Return (X, Y) of the center of cell containing provided text 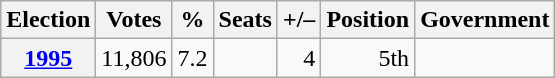
11,806 (134, 58)
7.2 (192, 58)
% (192, 20)
Seats (245, 20)
+/– (298, 20)
Government (485, 20)
Position (368, 20)
4 (298, 58)
Votes (134, 20)
1995 (48, 58)
5th (368, 58)
Election (48, 20)
